Identify which cell holds the provided text, then report its [x, y] central coordinate. 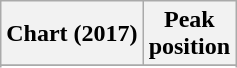
Peakposition [189, 34]
Chart (2017) [72, 34]
